Locate the cell with the specified text and output its [x, y] center coordinate. 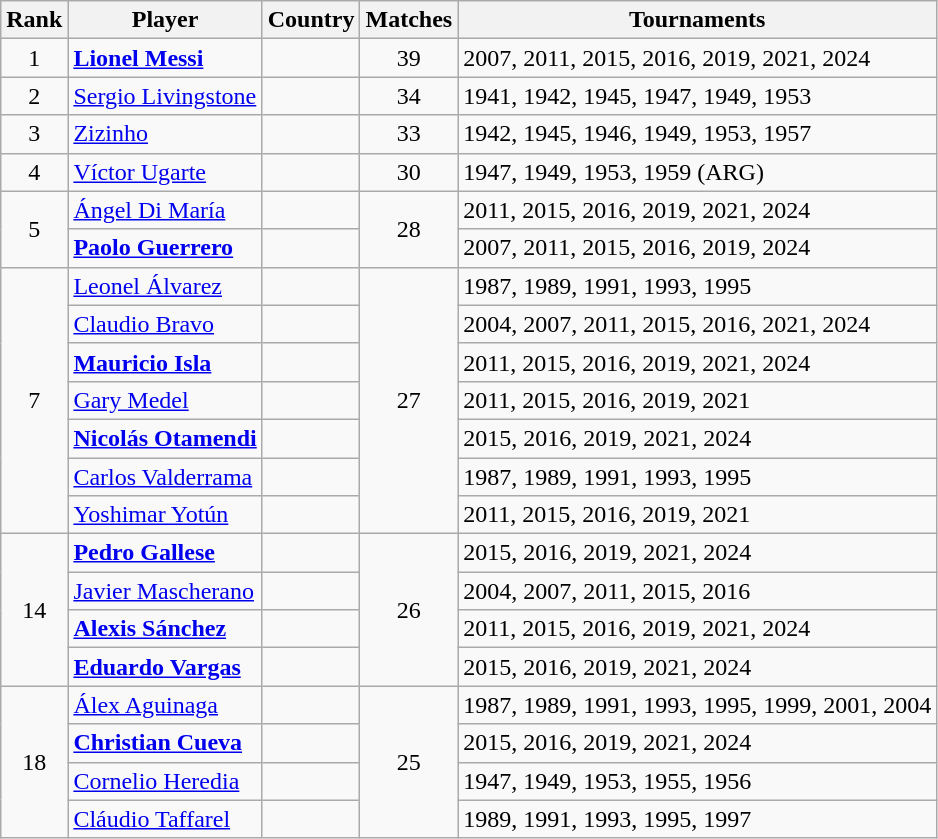
1987, 1989, 1991, 1993, 1995, 1999, 2001, 2004 [698, 705]
34 [409, 96]
39 [409, 58]
2007, 2011, 2015, 2016, 2019, 2021, 2024 [698, 58]
Carlos Valderrama [165, 477]
25 [409, 762]
Javier Mascherano [165, 591]
Sergio Livingstone [165, 96]
Zizinho [165, 134]
Rank [34, 20]
5 [34, 229]
Christian Cueva [165, 743]
Pedro Gallese [165, 553]
1947, 1949, 1953, 1955, 1956 [698, 781]
Player [165, 20]
Yoshimar Yotún [165, 515]
26 [409, 610]
Víctor Ugarte [165, 172]
33 [409, 134]
4 [34, 172]
Cláudio Taffarel [165, 819]
Álex Aguinaga [165, 705]
Mauricio Isla [165, 362]
Alexis Sánchez [165, 629]
Nicolás Otamendi [165, 438]
Leonel Álvarez [165, 286]
1989, 1991, 1993, 1995, 1997 [698, 819]
30 [409, 172]
1 [34, 58]
Tournaments [698, 20]
18 [34, 762]
Claudio Bravo [165, 324]
2004, 2007, 2011, 2015, 2016 [698, 591]
Matches [409, 20]
3 [34, 134]
1942, 1945, 1946, 1949, 1953, 1957 [698, 134]
Paolo Guerrero [165, 248]
2007, 2011, 2015, 2016, 2019, 2024 [698, 248]
Cornelio Heredia [165, 781]
27 [409, 400]
Eduardo Vargas [165, 667]
28 [409, 229]
7 [34, 400]
2 [34, 96]
1941, 1942, 1945, 1947, 1949, 1953 [698, 96]
2004, 2007, 2011, 2015, 2016, 2021, 2024 [698, 324]
Ángel Di María [165, 210]
14 [34, 610]
Gary Medel [165, 400]
1947, 1949, 1953, 1959 (ARG) [698, 172]
Lionel Messi [165, 58]
Country [311, 20]
